Search for the cell housing the specified text and yield its [x, y] center coordinate. 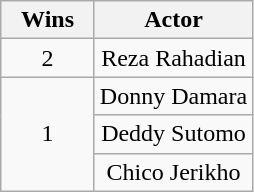
Chico Jerikho [173, 172]
Reza Rahadian [173, 58]
Donny Damara [173, 96]
Actor [173, 20]
Deddy Sutomo [173, 134]
1 [48, 134]
Wins [48, 20]
2 [48, 58]
